Scan for the cell matching the given text and deliver its (X, Y) coordinate at center. 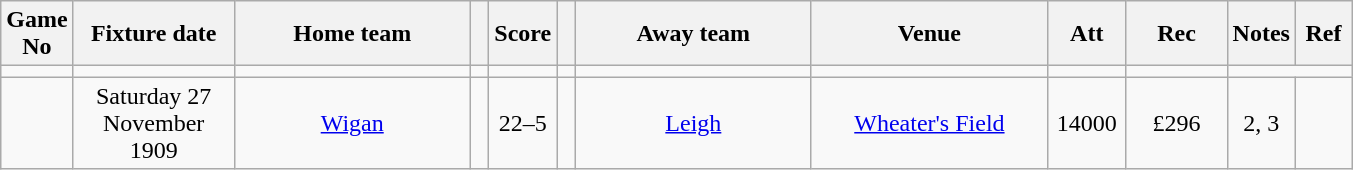
Fixture date (154, 34)
Wheater's Field (929, 123)
Home team (352, 34)
Saturday 27 November 1909 (154, 123)
22–5 (523, 123)
Rec (1176, 34)
Ref (1323, 34)
Leigh (693, 123)
Game No (37, 34)
Wigan (352, 123)
Away team (693, 34)
Venue (929, 34)
Notes (1261, 34)
14000 (1086, 123)
2, 3 (1261, 123)
Att (1086, 34)
Score (523, 34)
£296 (1176, 123)
